Find where the given text appears and provide that cell's center as (X, Y) coordinate. 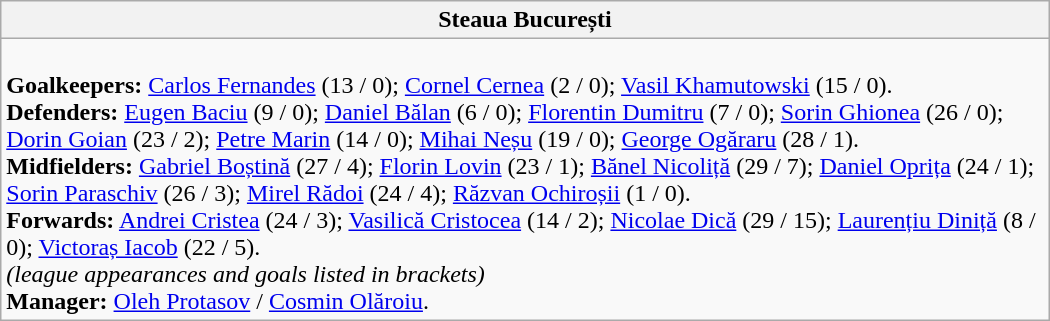
Steaua București (525, 20)
